Determine the (x, y) coordinate at the center of the cell enclosing the given text.  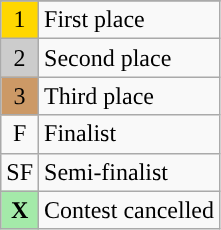
Semi-finalist (130, 172)
3 (20, 96)
Finalist (130, 134)
X (20, 210)
Second place (130, 58)
SF (20, 172)
F (20, 134)
First place (130, 20)
1 (20, 20)
Contest cancelled (130, 210)
Third place (130, 96)
2 (20, 58)
